Output the (X, Y) coordinate of the center of the cell containing the given text.  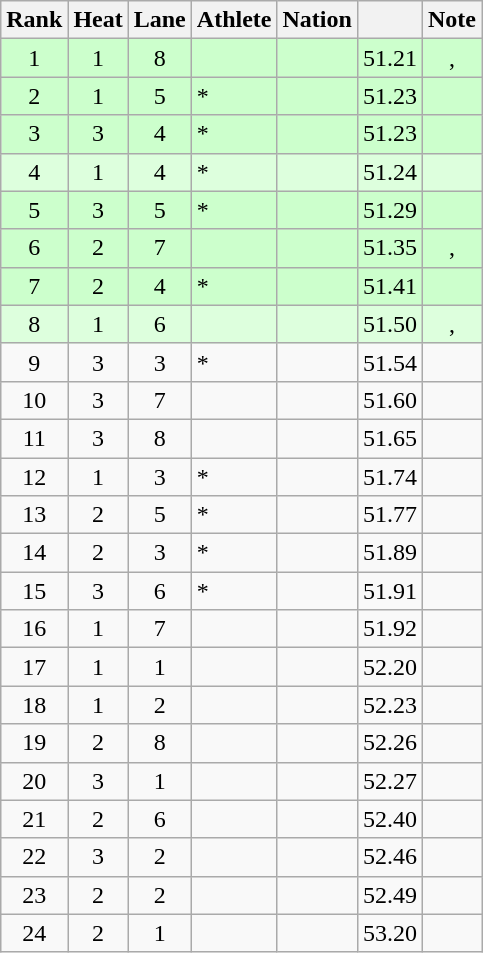
51.54 (390, 362)
14 (34, 553)
23 (34, 895)
11 (34, 438)
51.41 (390, 286)
52.26 (390, 743)
13 (34, 515)
51.24 (390, 172)
12 (34, 477)
52.46 (390, 857)
21 (34, 819)
18 (34, 705)
Nation (317, 20)
51.91 (390, 591)
20 (34, 781)
52.20 (390, 667)
24 (34, 933)
52.40 (390, 819)
51.29 (390, 210)
19 (34, 743)
51.74 (390, 477)
22 (34, 857)
16 (34, 629)
51.60 (390, 400)
Lane (160, 20)
Heat (98, 20)
Rank (34, 20)
51.21 (390, 58)
52.49 (390, 895)
51.65 (390, 438)
Note (452, 20)
51.77 (390, 515)
53.20 (390, 933)
17 (34, 667)
52.27 (390, 781)
51.35 (390, 248)
51.89 (390, 553)
9 (34, 362)
51.92 (390, 629)
52.23 (390, 705)
10 (34, 400)
15 (34, 591)
Athlete (234, 20)
51.50 (390, 324)
